Output the (X, Y) coordinate of the center of the cell containing the given text.  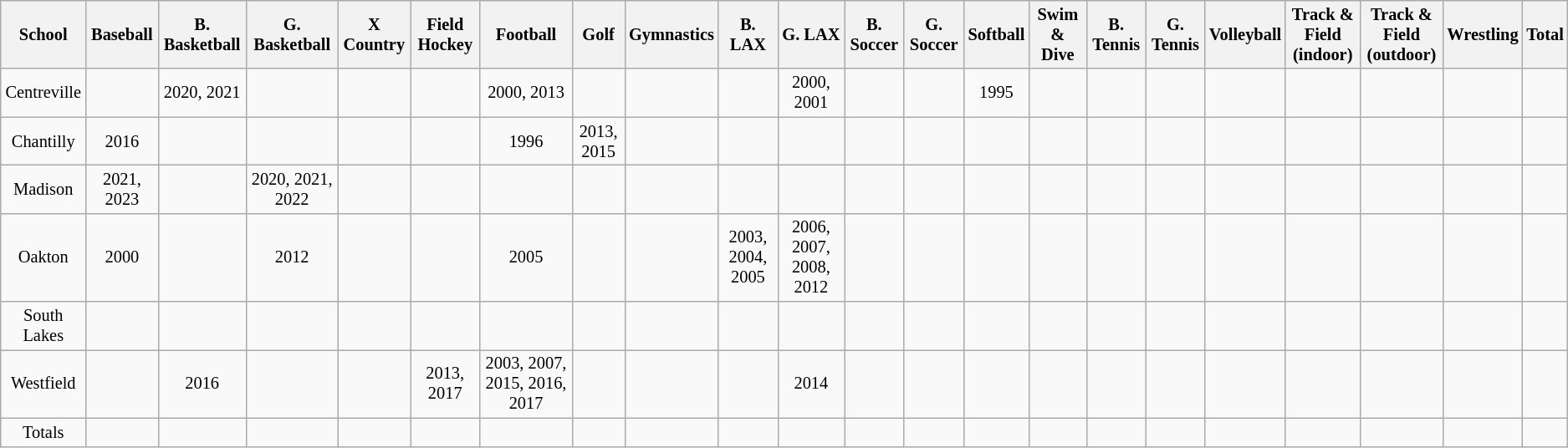
Westfield (43, 384)
Baseball (122, 34)
Totals (43, 432)
2006, 2007, 2008, 2012 (811, 257)
2021, 2023 (122, 189)
Track & Field(indoor) (1323, 34)
2013, 2017 (445, 384)
G. LAX (811, 34)
G. Basketball (292, 34)
B. Soccer (875, 34)
Swim & Dive (1057, 34)
1996 (526, 141)
Wrestling (1482, 34)
Centreville (43, 93)
2003, 2007, 2015, 2016, 2017 (526, 384)
B. Basketball (202, 34)
Softball (997, 34)
Football (526, 34)
Field Hockey (445, 34)
Madison (43, 189)
School (43, 34)
2012 (292, 257)
South Lakes (43, 326)
Total (1545, 34)
1995 (997, 93)
X Country (375, 34)
2020, 2021, 2022 (292, 189)
Volleyball (1245, 34)
2005 (526, 257)
2000, 2001 (811, 93)
G. Soccer (934, 34)
2003, 2004, 2005 (748, 257)
2000 (122, 257)
2000, 2013 (526, 93)
2013, 2015 (599, 141)
2020, 2021 (202, 93)
B. Tennis (1116, 34)
Chantilly (43, 141)
Golf (599, 34)
2014 (811, 384)
Gymnastics (672, 34)
Track & Field(outdoor) (1402, 34)
G. Tennis (1176, 34)
B. LAX (748, 34)
Oakton (43, 257)
